Output the (X, Y) coordinate of the center of the cell containing the given text.  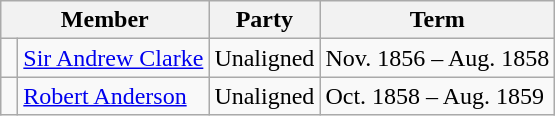
Oct. 1858 – Aug. 1859 (438, 96)
Term (438, 20)
Party (264, 20)
Nov. 1856 – Aug. 1858 (438, 58)
Member (105, 20)
Robert Anderson (114, 96)
Sir Andrew Clarke (114, 58)
